Detect which cell encompasses the target text, then output its [x, y] center coordinate. 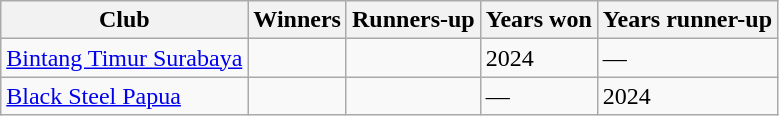
Black Steel Papua [124, 96]
Years won [538, 20]
Runners-up [413, 20]
Years runner-up [687, 20]
Winners [298, 20]
Club [124, 20]
Bintang Timur Surabaya [124, 58]
